Locate the cell with the specified text and output its (x, y) center coordinate. 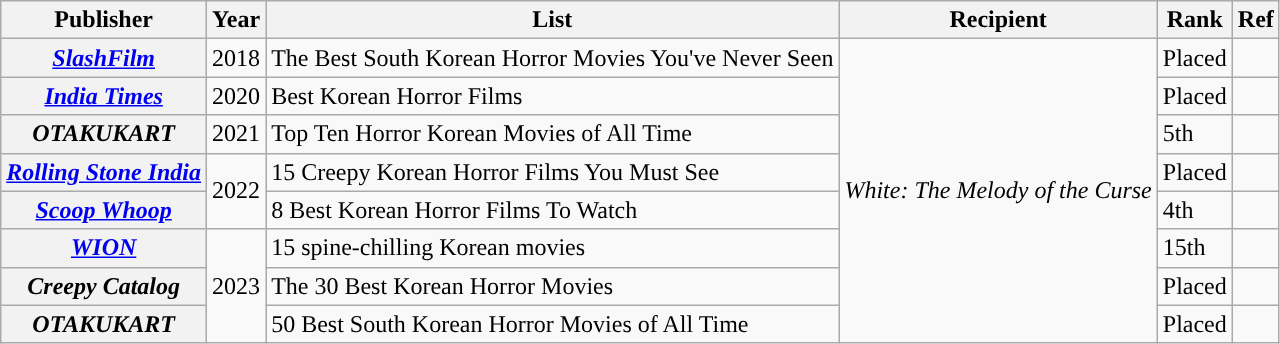
15th (1194, 248)
White: The Melody of the Curse (998, 191)
2023 (236, 286)
Creepy Catalog (104, 286)
The 30 Best Korean Horror Movies (552, 286)
Top Ten Horror Korean Movies of All Time (552, 134)
2022 (236, 191)
India Times (104, 96)
Publisher (104, 20)
Ref (1256, 20)
8 Best Korean Horror Films To Watch (552, 210)
Year (236, 20)
List (552, 20)
Scoop Whoop (104, 210)
WION (104, 248)
Rolling Stone India (104, 172)
5th (1194, 134)
Best Korean Horror Films (552, 96)
2020 (236, 96)
Recipient (998, 20)
2018 (236, 58)
SlashFilm (104, 58)
50 Best South Korean Horror Movies of All Time (552, 324)
15 Creepy Korean Horror Films You Must See (552, 172)
The Best South Korean Horror Movies You've Never Seen (552, 58)
15 spine-chilling Korean movies (552, 248)
2021 (236, 134)
4th (1194, 210)
Rank (1194, 20)
